From the cell containing the given text, extract its center point as (X, Y) coordinate. 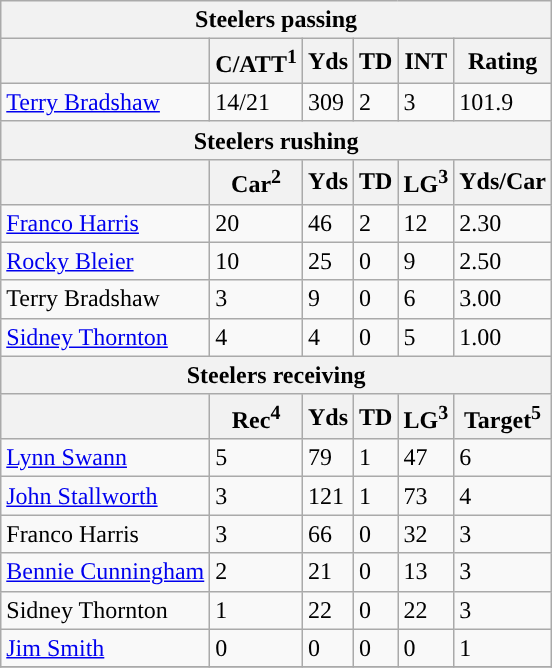
3.00 (503, 299)
14/21 (256, 102)
21 (328, 572)
Rocky Bleier (106, 261)
66 (328, 534)
C/ATT1 (256, 62)
10 (256, 261)
INT (426, 62)
121 (328, 496)
47 (426, 458)
Steelers rushing (276, 140)
1.00 (503, 337)
101.9 (503, 102)
Rating (503, 62)
25 (328, 261)
Bennie Cunningham (106, 572)
Steelers passing (276, 20)
Jim Smith (106, 648)
79 (328, 458)
13 (426, 572)
Lynn Swann (106, 458)
John Stallworth (106, 496)
12 (426, 223)
32 (426, 534)
Steelers receiving (276, 375)
73 (426, 496)
2.50 (503, 261)
46 (328, 223)
Target5 (503, 416)
309 (328, 102)
Rec4 (256, 416)
Yds/Car (503, 182)
2.30 (503, 223)
Car2 (256, 182)
20 (256, 223)
